Pinpoint the cell where the given text exists, returning its [X, Y] midpoint coordinate. 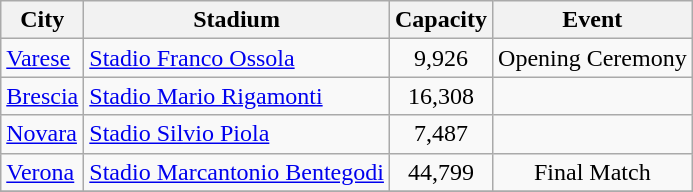
7,487 [440, 134]
Event [593, 20]
Novara [42, 134]
Varese [42, 58]
Final Match [593, 172]
Stadio Franco Ossola [237, 58]
44,799 [440, 172]
Stadio Marcantonio Bentegodi [237, 172]
Brescia [42, 96]
16,308 [440, 96]
Stadio Silvio Piola [237, 134]
Verona [42, 172]
9,926 [440, 58]
Stadium [237, 20]
Stadio Mario Rigamonti [237, 96]
Opening Ceremony [593, 58]
Capacity [440, 20]
City [42, 20]
